Pinpoint the cell where the given text exists, returning its [x, y] midpoint coordinate. 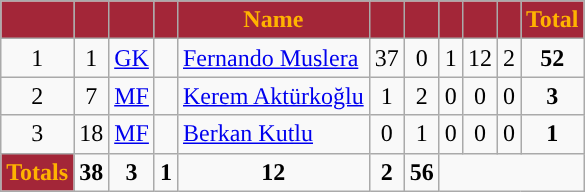
18 [92, 134]
Total [552, 20]
Berkan Kutlu [273, 134]
Totals [38, 172]
Fernando Muslera [273, 58]
52 [552, 58]
56 [422, 172]
Name [273, 20]
7 [92, 96]
38 [92, 172]
GK [132, 58]
Kerem Aktürkoğlu [273, 96]
37 [386, 58]
